Determine the (x, y) coordinate at the center of the cell enclosing the given text.  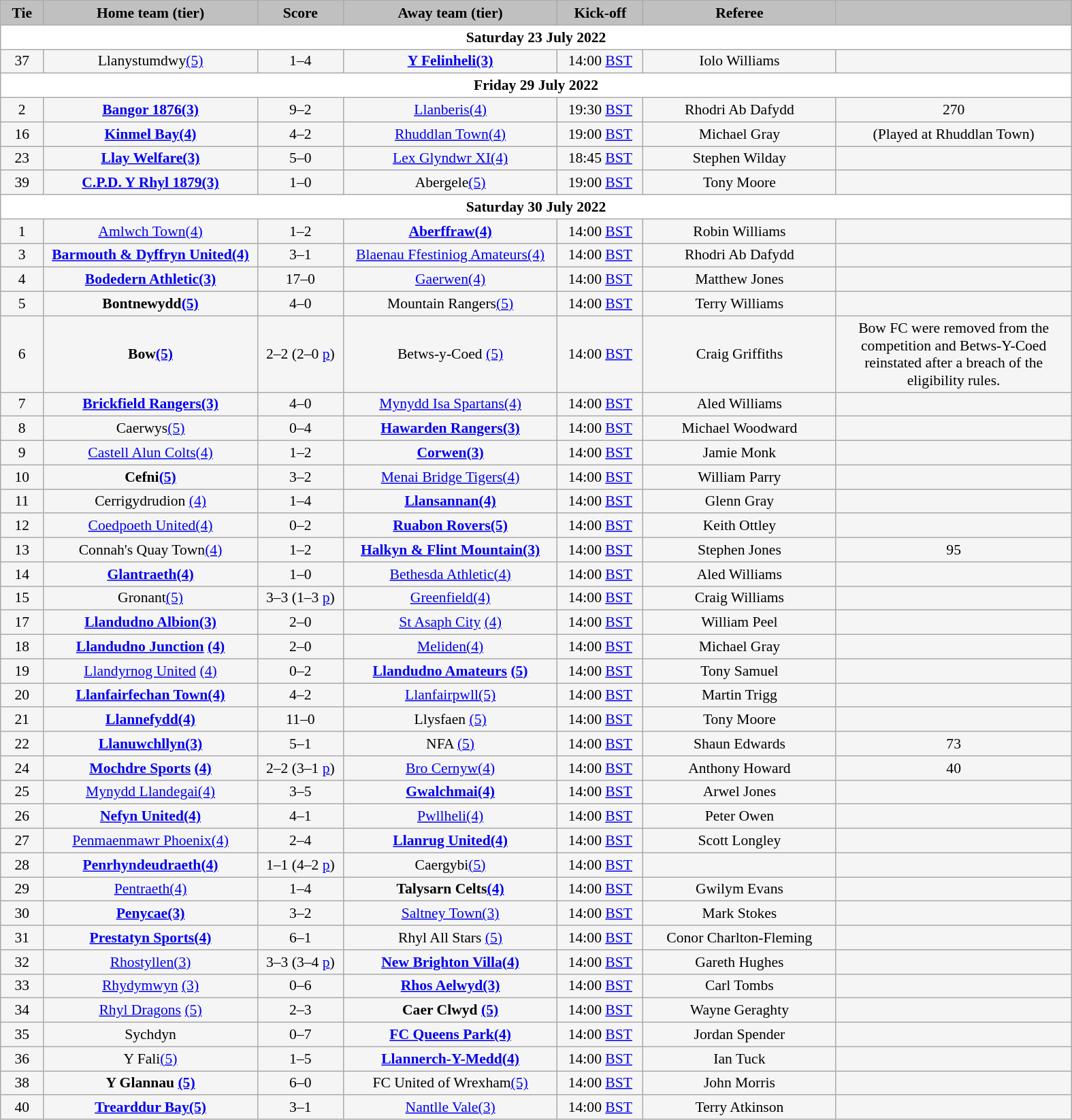
270 (954, 110)
Away team (tier) (451, 13)
Llanrug United(4) (451, 841)
33 (22, 986)
4–1 (300, 817)
4 (22, 280)
Pentraeth(4) (151, 889)
32 (22, 962)
Jamie Monk (739, 453)
St Asaph City (4) (451, 623)
Cerrigydrudion (4) (151, 501)
3–3 (3–4 p) (300, 962)
Llandudno Junction (4) (151, 647)
1–5 (300, 1059)
Tony Samuel (739, 671)
Referee (739, 13)
NFA (5) (451, 744)
30 (22, 914)
Bow(5) (151, 354)
15 (22, 598)
31 (22, 938)
Glenn Gray (739, 501)
11 (22, 501)
Glantraeth(4) (151, 574)
FC United of Wrexham(5) (451, 1083)
Penycae(3) (151, 914)
Connah's Quay Town(4) (151, 550)
Saturday 23 July 2022 (536, 37)
0–6 (300, 986)
Pwllheli(4) (451, 817)
2–3 (300, 1010)
37 (22, 61)
73 (954, 744)
Rhuddlan Town(4) (451, 134)
Iolo Williams (739, 61)
John Morris (739, 1083)
Stephen Wilday (739, 159)
Gwalchmai(4) (451, 792)
Robin Williams (739, 231)
Llandudno Amateurs (5) (451, 671)
20 (22, 695)
William Peel (739, 623)
2–2 (2–0 p) (300, 354)
Betws-y-Coed (5) (451, 354)
1 (22, 231)
Castell Alun Colts(4) (151, 453)
21 (22, 720)
Amlwch Town(4) (151, 231)
Meliden(4) (451, 647)
(Played at Rhuddlan Town) (954, 134)
Shaun Edwards (739, 744)
Abergele(5) (451, 183)
Tie (22, 13)
Y Glannau (5) (151, 1083)
Penrhyndeudraeth(4) (151, 865)
9–2 (300, 110)
Blaenau Ffestiniog Amateurs(4) (451, 255)
2–4 (300, 841)
Mynydd Isa Spartans(4) (451, 404)
Llanuwchllyn(3) (151, 744)
Michael Woodward (739, 429)
Llannerch-Y-Medd(4) (451, 1059)
25 (22, 792)
Caergybi(5) (451, 865)
Rhyl All Stars (5) (451, 938)
Llannefydd(4) (151, 720)
Menai Bridge Tigers(4) (451, 477)
17–0 (300, 280)
22 (22, 744)
1–1 (4–2 p) (300, 865)
8 (22, 429)
Cefni(5) (151, 477)
Terry Atkinson (739, 1108)
Llanfairfechan Town(4) (151, 695)
Nefyn United(4) (151, 817)
13 (22, 550)
Craig Griffiths (739, 354)
Score (300, 13)
Home team (tier) (151, 13)
3–5 (300, 792)
Hawarden Rangers(3) (451, 429)
Bow FC were removed from the competition and Betws-Y-Coed reinstated after a breach of the eligibility rules. (954, 354)
11–0 (300, 720)
3 (22, 255)
Peter Owen (739, 817)
Kick-off (600, 13)
Llanberis(4) (451, 110)
Mochdre Sports (4) (151, 768)
5 (22, 304)
New Brighton Villa(4) (451, 962)
Coedpoeth United(4) (151, 526)
6–0 (300, 1083)
Llanfairpwll(5) (451, 695)
Rhyl Dragons (5) (151, 1010)
10 (22, 477)
Bethesda Athletic(4) (451, 574)
Caer Clwyd (5) (451, 1010)
Bro Cernyw(4) (451, 768)
Greenfield(4) (451, 598)
Llysfaen (5) (451, 720)
12 (22, 526)
Halkyn & Flint Mountain(3) (451, 550)
Nantlle Vale(3) (451, 1108)
Gaerwen(4) (451, 280)
Llanystumdwy(5) (151, 61)
Llansannan(4) (451, 501)
Anthony Howard (739, 768)
Scott Longley (739, 841)
Terry Williams (739, 304)
Ruabon Rovers(5) (451, 526)
Rhostyllen(3) (151, 962)
17 (22, 623)
39 (22, 183)
Bangor 1876(3) (151, 110)
26 (22, 817)
Carl Tombs (739, 986)
Craig Williams (739, 598)
Caerwys(5) (151, 429)
Mountain Rangers(5) (451, 304)
95 (954, 550)
Y Felinheli(3) (451, 61)
23 (22, 159)
FC Queens Park(4) (451, 1035)
18:45 BST (600, 159)
0–4 (300, 429)
16 (22, 134)
34 (22, 1010)
Penmaenmawr Phoenix(4) (151, 841)
35 (22, 1035)
Gwilym Evans (739, 889)
Aberffraw(4) (451, 231)
36 (22, 1059)
Prestatyn Sports(4) (151, 938)
Saturday 30 July 2022 (536, 207)
Lex Glyndwr XI(4) (451, 159)
Jordan Spender (739, 1035)
Sychdyn (151, 1035)
29 (22, 889)
Rhydymwyn (3) (151, 986)
7 (22, 404)
Arwel Jones (739, 792)
Ian Tuck (739, 1059)
Mynydd Llandegai(4) (151, 792)
Y Fali(5) (151, 1059)
0–7 (300, 1035)
Corwen(3) (451, 453)
Martin Trigg (739, 695)
14 (22, 574)
19:30 BST (600, 110)
38 (22, 1083)
Kinmel Bay(4) (151, 134)
C.P.D. Y Rhyl 1879(3) (151, 183)
19 (22, 671)
28 (22, 865)
Rhos Aelwyd(3) (451, 986)
Llandudno Albion(3) (151, 623)
Bodedern Athletic(3) (151, 280)
Mark Stokes (739, 914)
2–2 (3–1 p) (300, 768)
William Parry (739, 477)
Friday 29 July 2022 (536, 86)
Trearddur Bay(5) (151, 1108)
Keith Ottley (739, 526)
Wayne Geraghty (739, 1010)
24 (22, 768)
Bontnewydd(5) (151, 304)
Gareth Hughes (739, 962)
6–1 (300, 938)
27 (22, 841)
9 (22, 453)
6 (22, 354)
Llandyrnog United (4) (151, 671)
Llay Welfare(3) (151, 159)
Barmouth & Dyffryn United(4) (151, 255)
18 (22, 647)
Conor Charlton-Fleming (739, 938)
Saltney Town(3) (451, 914)
Stephen Jones (739, 550)
Matthew Jones (739, 280)
Brickfield Rangers(3) (151, 404)
5–0 (300, 159)
2 (22, 110)
3–3 (1–3 p) (300, 598)
5–1 (300, 744)
Gronant(5) (151, 598)
Talysarn Celts(4) (451, 889)
